Pinpoint the cell where the given text exists, returning its (x, y) midpoint coordinate. 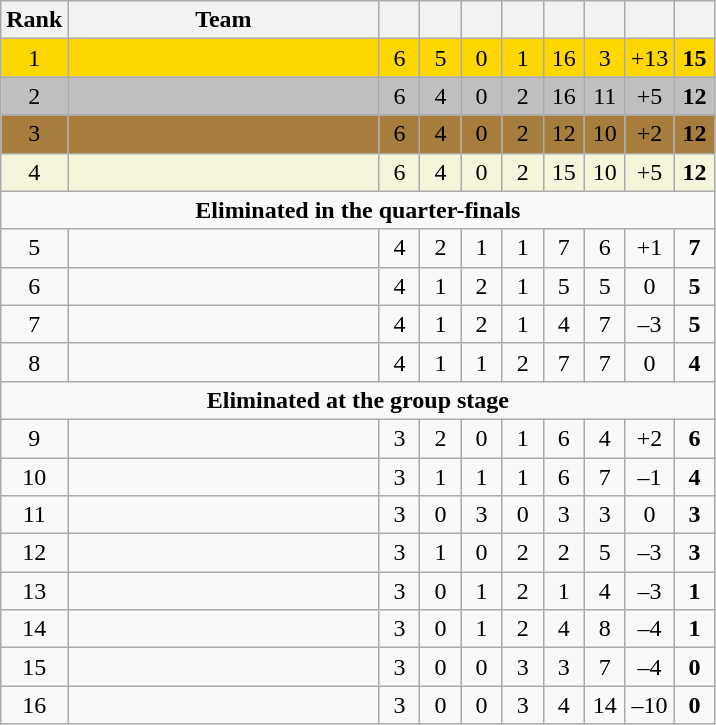
–10 (650, 705)
13 (34, 591)
Team (224, 20)
Eliminated in the quarter-finals (358, 210)
+1 (650, 248)
Rank (34, 20)
–1 (650, 477)
9 (34, 438)
Eliminated at the group stage (358, 400)
+13 (650, 58)
